Locate the cell with the specified text and output its [X, Y] center coordinate. 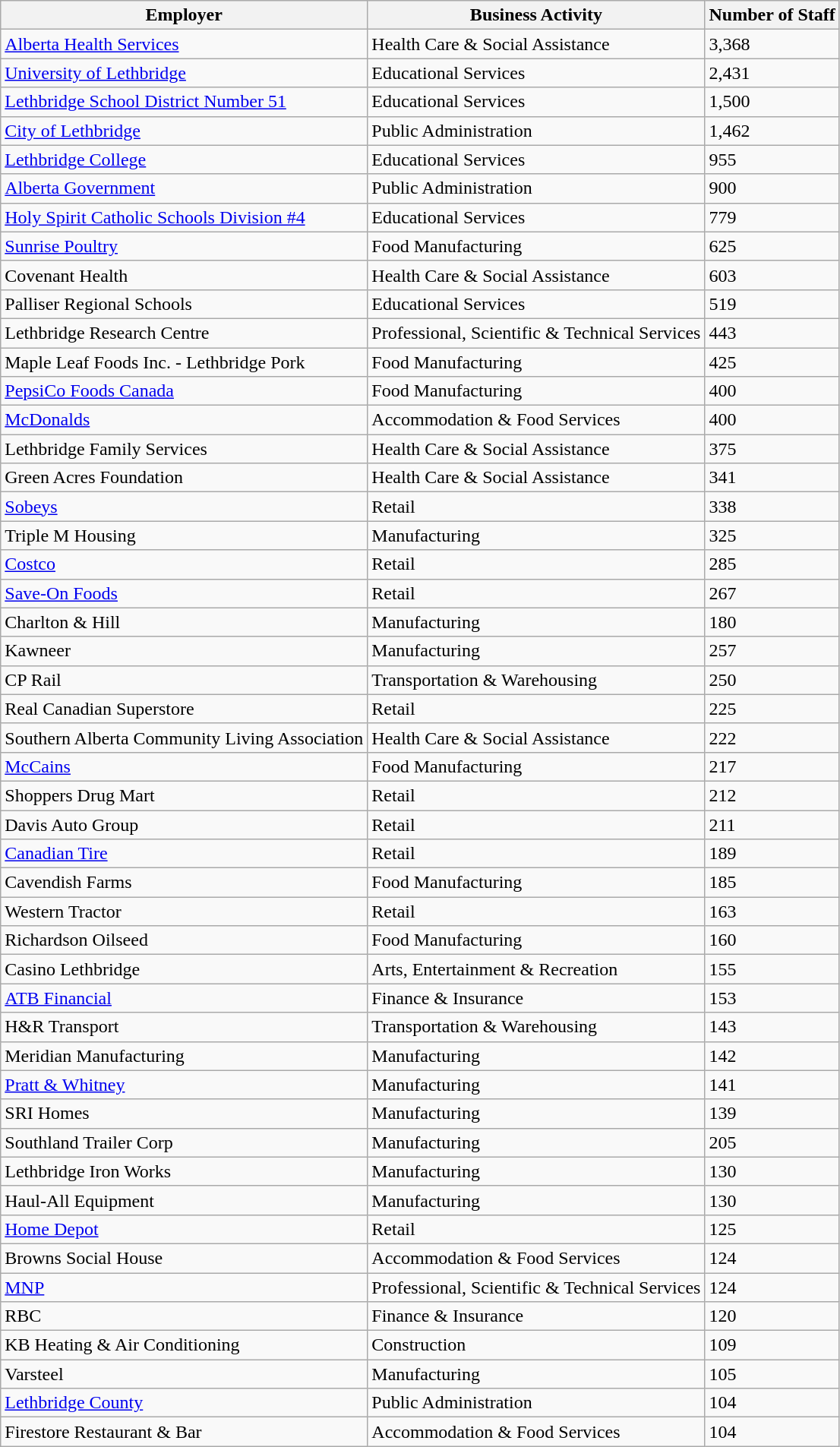
Sobeys [184, 507]
SRI Homes [184, 1114]
Firestore Restaurant & Bar [184, 1432]
212 [772, 795]
Covenant Health [184, 275]
McCains [184, 766]
ATB Financial [184, 998]
Alberta Health Services [184, 44]
Employer [184, 15]
Southern Alberta Community Living Association [184, 738]
153 [772, 998]
141 [772, 1085]
425 [772, 362]
McDonalds [184, 420]
PepsiCo Foods Canada [184, 391]
125 [772, 1229]
105 [772, 1374]
Real Canadian Superstore [184, 709]
779 [772, 217]
City of Lethbridge [184, 131]
Save-On Foods [184, 593]
338 [772, 507]
185 [772, 883]
Charlton & Hill [184, 622]
142 [772, 1056]
325 [772, 536]
Lethbridge College [184, 160]
3,368 [772, 44]
955 [772, 160]
Richardson Oilseed [184, 940]
RBC [184, 1316]
143 [772, 1027]
Browns Social House [184, 1258]
160 [772, 940]
Meridian Manufacturing [184, 1056]
222 [772, 738]
CP Rail [184, 680]
Palliser Regional Schools [184, 304]
900 [772, 188]
443 [772, 333]
Alberta Government [184, 188]
217 [772, 766]
257 [772, 651]
2,431 [772, 73]
Canadian Tire [184, 854]
Holy Spirit Catholic Schools Division #4 [184, 217]
1,462 [772, 131]
189 [772, 854]
Southland Trailer Corp [184, 1142]
Lethbridge Family Services [184, 449]
MNP [184, 1287]
375 [772, 449]
163 [772, 911]
Lethbridge Research Centre [184, 333]
University of Lethbridge [184, 73]
341 [772, 478]
Green Acres Foundation [184, 478]
Varsteel [184, 1374]
Western Tractor [184, 911]
519 [772, 304]
120 [772, 1316]
Arts, Entertainment & Recreation [536, 969]
Sunrise Poultry [184, 246]
180 [772, 622]
Maple Leaf Foods Inc. - Lethbridge Pork [184, 362]
Home Depot [184, 1229]
Lethbridge County [184, 1403]
Kawneer [184, 651]
Cavendish Farms [184, 883]
Shoppers Drug Mart [184, 795]
Haul-All Equipment [184, 1200]
285 [772, 564]
Construction [536, 1345]
211 [772, 824]
205 [772, 1142]
H&R Transport [184, 1027]
KB Heating & Air Conditioning [184, 1345]
625 [772, 246]
Costco [184, 564]
Number of Staff [772, 15]
Business Activity [536, 15]
Casino Lethbridge [184, 969]
Lethbridge Iron Works [184, 1171]
225 [772, 709]
Lethbridge School District Number 51 [184, 102]
Pratt & Whitney [184, 1085]
1,500 [772, 102]
Triple M Housing [184, 536]
603 [772, 275]
139 [772, 1114]
267 [772, 593]
Davis Auto Group [184, 824]
250 [772, 680]
155 [772, 969]
109 [772, 1345]
